Find where the given text appears and provide that cell's center as (X, Y) coordinate. 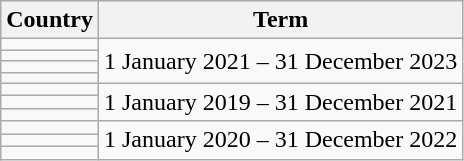
Country (50, 20)
1 January 2019 – 31 December 2021 (280, 102)
1 January 2021 – 31 December 2023 (280, 61)
1 January 2020 – 31 December 2022 (280, 140)
Term (280, 20)
